Scan for the cell matching the given text and deliver its (X, Y) coordinate at center. 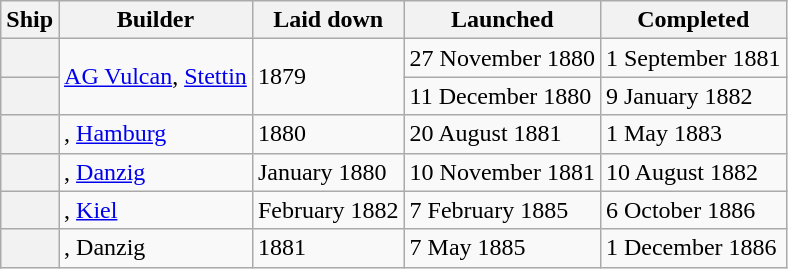
9 January 1882 (693, 96)
10 November 1881 (502, 172)
1879 (328, 77)
, Hamburg (156, 134)
January 1880 (328, 172)
1 September 1881 (693, 58)
27 November 1880 (502, 58)
7 February 1885 (502, 210)
1881 (328, 248)
Launched (502, 20)
Builder (156, 20)
AG Vulcan, Stettin (156, 77)
Completed (693, 20)
7 May 1885 (502, 248)
1 December 1886 (693, 248)
Ship (30, 20)
6 October 1886 (693, 210)
1880 (328, 134)
20 August 1881 (502, 134)
10 August 1882 (693, 172)
February 1882 (328, 210)
11 December 1880 (502, 96)
Laid down (328, 20)
1 May 1883 (693, 134)
, Kiel (156, 210)
